Search for the cell housing the specified text and yield its [X, Y] center coordinate. 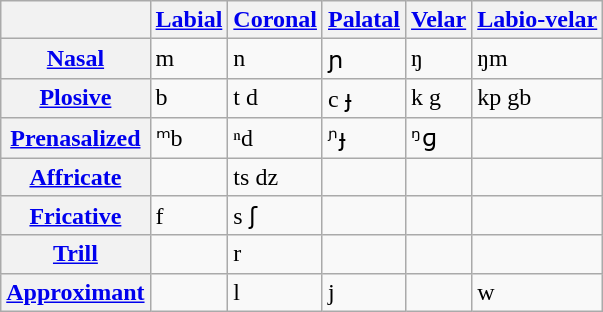
Approximant [76, 292]
Plosive [76, 98]
Velar [439, 20]
Nasal [76, 59]
n [276, 59]
ᵑɡ [439, 138]
r [276, 254]
Labial [189, 20]
ɲ [364, 59]
Affricate [76, 177]
Coronal [276, 20]
ⁿd [276, 138]
Labio-velar [538, 20]
f [189, 216]
Prenasalized [76, 138]
Fricative [76, 216]
ts dz [276, 177]
Palatal [364, 20]
l [276, 292]
ᶮɟ [364, 138]
c ɟ [364, 98]
kp gb [538, 98]
s ʃ [276, 216]
Trill [76, 254]
ᵐb [189, 138]
m [189, 59]
j [364, 292]
b [189, 98]
t d [276, 98]
w [538, 292]
ŋm [538, 59]
k g [439, 98]
ŋ [439, 59]
